Find where the given text appears and provide that cell's center as (X, Y) coordinate. 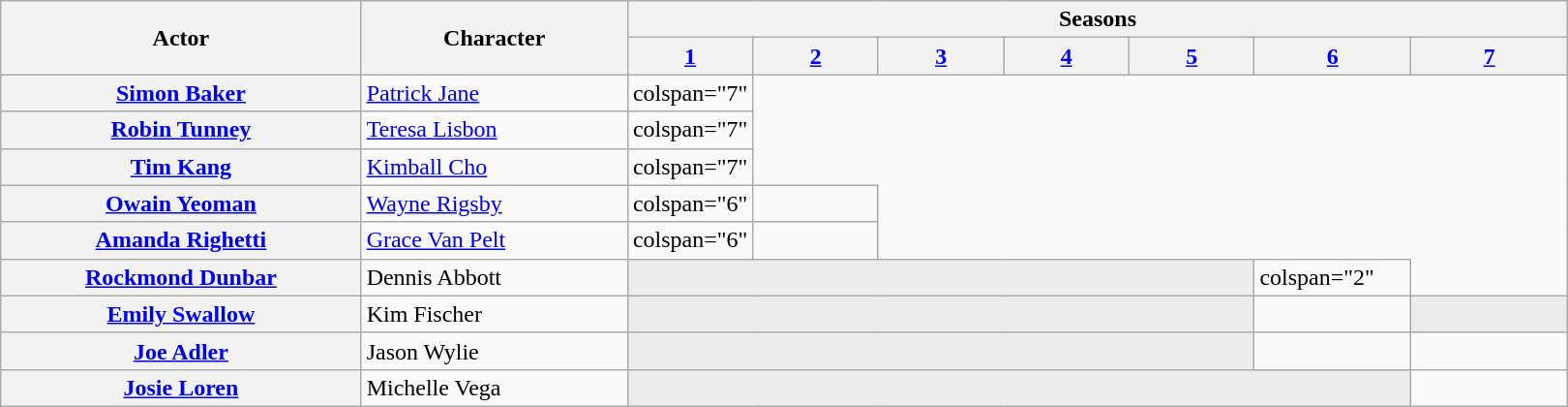
6 (1333, 56)
Wayne Rigsby (494, 203)
Michelle Vega (494, 388)
5 (1191, 56)
Dennis Abbott (494, 277)
Patrick Jane (494, 93)
Owain Yeoman (181, 203)
Jason Wylie (494, 351)
Simon Baker (181, 93)
Emily Swallow (181, 314)
Josie Loren (181, 388)
7 (1490, 56)
2 (816, 56)
Amanda Righetti (181, 240)
colspan="2" (1333, 277)
Kimball Cho (494, 167)
Tim Kang (181, 167)
Robin Tunney (181, 130)
1 (690, 56)
Seasons (1098, 19)
Kim Fischer (494, 314)
4 (1067, 56)
Actor (181, 38)
Character (494, 38)
3 (941, 56)
Rockmond Dunbar (181, 277)
Joe Adler (181, 351)
Grace Van Pelt (494, 240)
Teresa Lisbon (494, 130)
